Extract the (x, y) coordinate from the center of the cell holding the provided text.  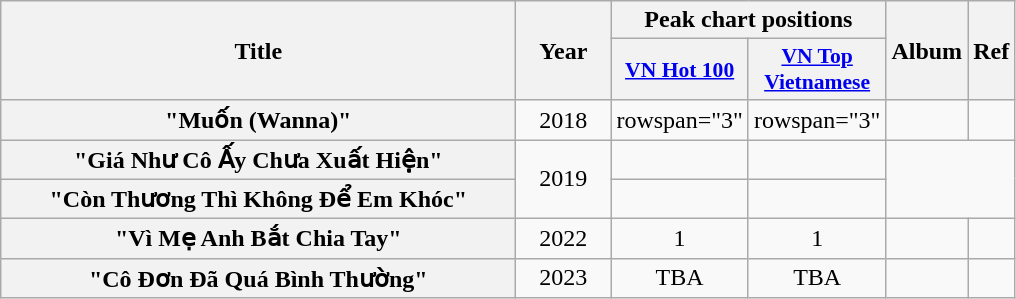
Peak chart positions (748, 20)
Ref (992, 50)
"Giá Như Cô Ấy Chưa Xuất Hiện" (258, 160)
2019 (564, 180)
2022 (564, 239)
"Còn Thương Thì Không Để Em Khóc" (258, 199)
2023 (564, 278)
Title (258, 50)
Album (927, 50)
VN Top Vietnamese (817, 70)
"Muốn (Wanna)" (258, 120)
"Vì Mẹ Anh Bắt Chia Tay" (258, 239)
VN Hot 100 (680, 70)
Year (564, 50)
"Cô Đơn Đã Quá Bình Thường" (258, 278)
2018 (564, 120)
